Scan for the cell matching the given text and deliver its (X, Y) coordinate at center. 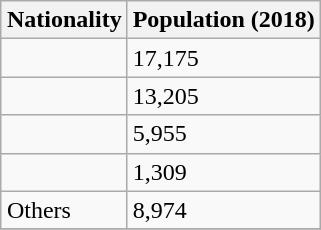
1,309 (224, 172)
17,175 (224, 58)
13,205 (224, 96)
Nationality (64, 20)
Others (64, 210)
8,974 (224, 210)
Population (2018) (224, 20)
5,955 (224, 134)
